Pinpoint the cell where the given text exists, returning its [X, Y] midpoint coordinate. 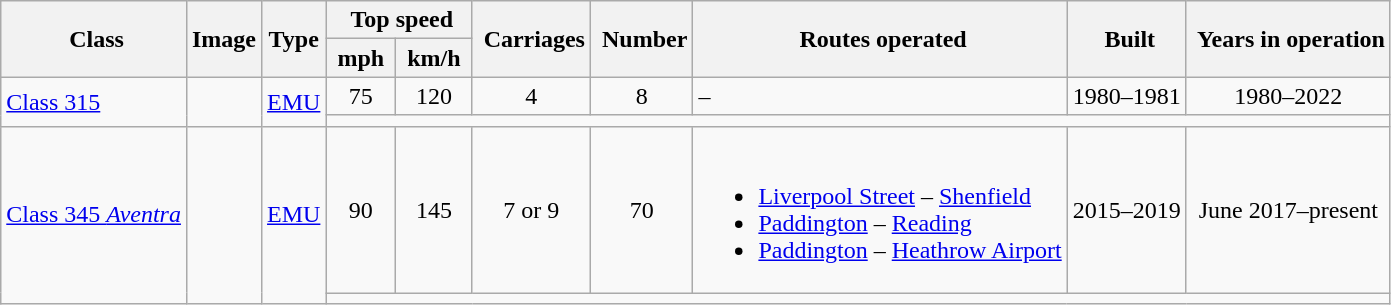
90 [361, 210]
145 [434, 210]
1980–2022 [1288, 96]
– [880, 96]
4 [531, 96]
75 [361, 96]
Class [94, 39]
Carriages [531, 39]
km/h [434, 58]
Image [224, 39]
June 2017–present [1288, 210]
Type [294, 39]
Years in operation [1288, 39]
Built [1126, 39]
7 or 9 [531, 210]
120 [434, 96]
Top speed [399, 20]
8 [641, 96]
Class 315 [94, 102]
1980–1981 [1126, 96]
mph [361, 58]
Number [641, 39]
Class 345 Aventra [94, 215]
70 [641, 210]
Liverpool Street – ShenfieldPaddington – ReadingPaddington – Heathrow Airport [880, 210]
Routes operated [880, 39]
2015–2019 [1126, 210]
